Output the (x, y) coordinate of the center of the cell containing the given text.  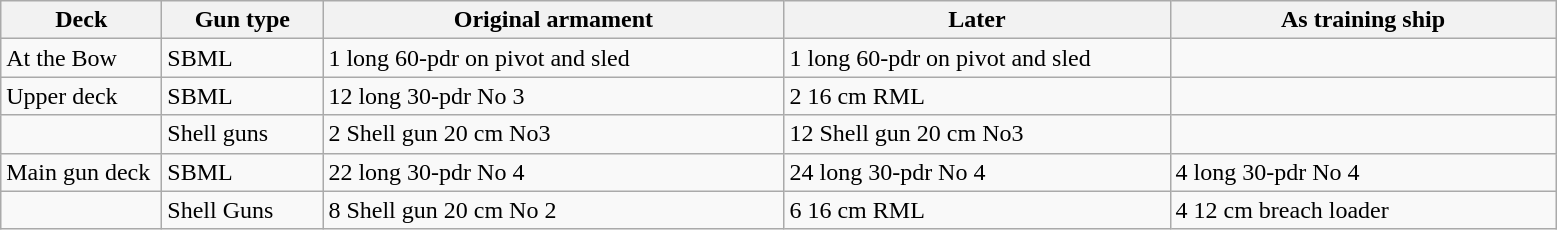
Original armament (554, 20)
Later (977, 20)
8 Shell gun 20 cm No 2 (554, 210)
12 Shell gun 20 cm No3 (977, 134)
2 Shell gun 20 cm No3 (554, 134)
12 long 30-pdr No 3 (554, 96)
Upper deck (82, 96)
2 16 cm RML (977, 96)
Main gun deck (82, 172)
Shell guns (242, 134)
Gun type (242, 20)
4 12 cm breach loader (1363, 210)
As training ship (1363, 20)
Deck (82, 20)
4 long 30-pdr No 4 (1363, 172)
24 long 30-pdr No 4 (977, 172)
At the Bow (82, 58)
Shell Guns (242, 210)
22 long 30-pdr No 4 (554, 172)
6 16 cm RML (977, 210)
